Identify which cell holds the provided text, then report its [X, Y] central coordinate. 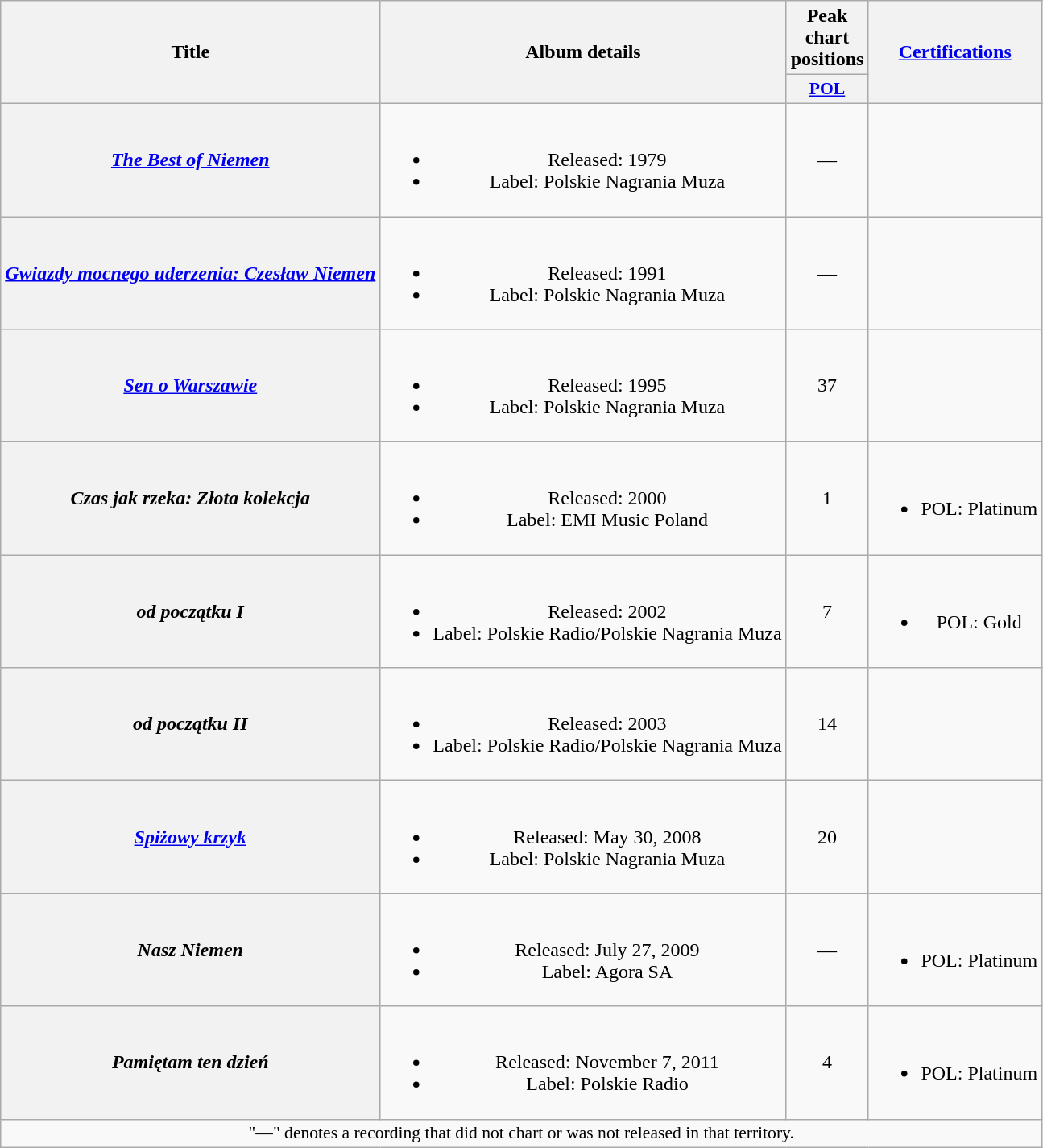
Released: 1979Label: Polskie Nagrania Muza [583, 160]
1 [827, 499]
Peak chart positions [827, 38]
"—" denotes a recording that did not chart or was not released in that territory. [522, 1133]
4 [827, 1063]
Title [190, 52]
Released: 2000Label: EMI Music Poland [583, 499]
Released: May 30, 2008Label: Polskie Nagrania Muza [583, 837]
14 [827, 724]
POL [827, 89]
Released: 2003Label: Polskie Radio/Polskie Nagrania Muza [583, 724]
The Best of Niemen [190, 160]
20 [827, 837]
Album details [583, 52]
Released: 2002Label: Polskie Radio/Polskie Nagrania Muza [583, 611]
POL: Gold [955, 611]
Spiżowy krzyk [190, 837]
Released: 1991Label: Polskie Nagrania Muza [583, 272]
Released: July 27, 2009Label: Agora SA [583, 950]
Nasz Niemen [190, 950]
Pamiętam ten dzień [190, 1063]
37 [827, 386]
od początku I [190, 611]
Gwiazdy mocnego uderzenia: Czesław Niemen [190, 272]
Sen o Warszawie [190, 386]
Released: November 7, 2011Label: Polskie Radio [583, 1063]
Certifications [955, 52]
Czas jak rzeka: Złota kolekcja [190, 499]
7 [827, 611]
od początku II [190, 724]
Released: 1995Label: Polskie Nagrania Muza [583, 386]
